From the cell containing the given text, extract its center point as (X, Y) coordinate. 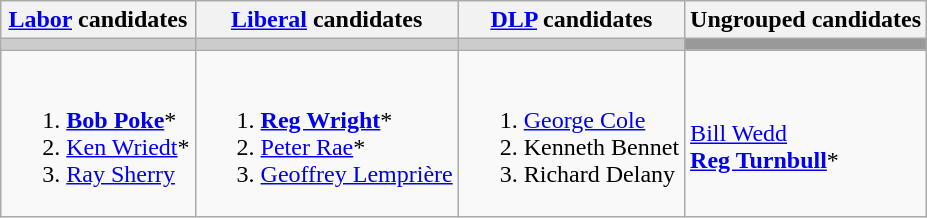
Ungrouped candidates (806, 20)
Labor candidates (98, 20)
Reg Wright*Peter Rae*Geoffrey Lemprière (326, 134)
George ColeKenneth BennetRichard Delany (571, 134)
Bob Poke*Ken Wriedt*Ray Sherry (98, 134)
Liberal candidates (326, 20)
DLP candidates (571, 20)
Bill Wedd Reg Turnbull* (806, 134)
